Locate the cell with the specified text and output its [X, Y] center coordinate. 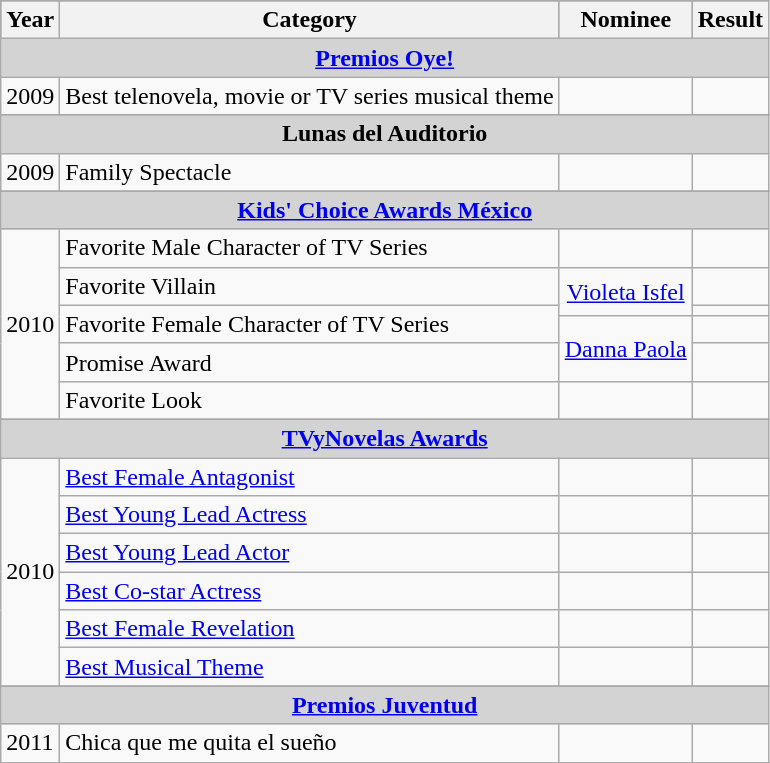
Danna Paola [626, 348]
Promise Award [310, 362]
Best Female Antagonist [310, 477]
Favorite Female Character of TV Series [310, 324]
Best Young Lead Actor [310, 553]
Nominee [626, 20]
Chica que me quita el sueño [310, 743]
Premios Oye! [385, 58]
Kids' Choice Awards México [385, 210]
Best Female Revelation [310, 629]
Best Co-star Actress [310, 591]
Best Young Lead Actress [310, 515]
TVyNovelas Awards [385, 438]
Lunas del Auditorio [385, 134]
Favorite Look [310, 400]
Best telenovela, movie or TV series musical theme [310, 96]
Year [30, 20]
Favorite Male Character of TV Series [310, 248]
Favorite Villain [310, 286]
Family Spectacle [310, 172]
Premios Juventud [385, 705]
Result [730, 20]
2011 [30, 743]
Violeta Isfel [626, 292]
Category [310, 20]
Best Musical Theme [310, 667]
